Locate the cell with the specified text and output its (X, Y) center coordinate. 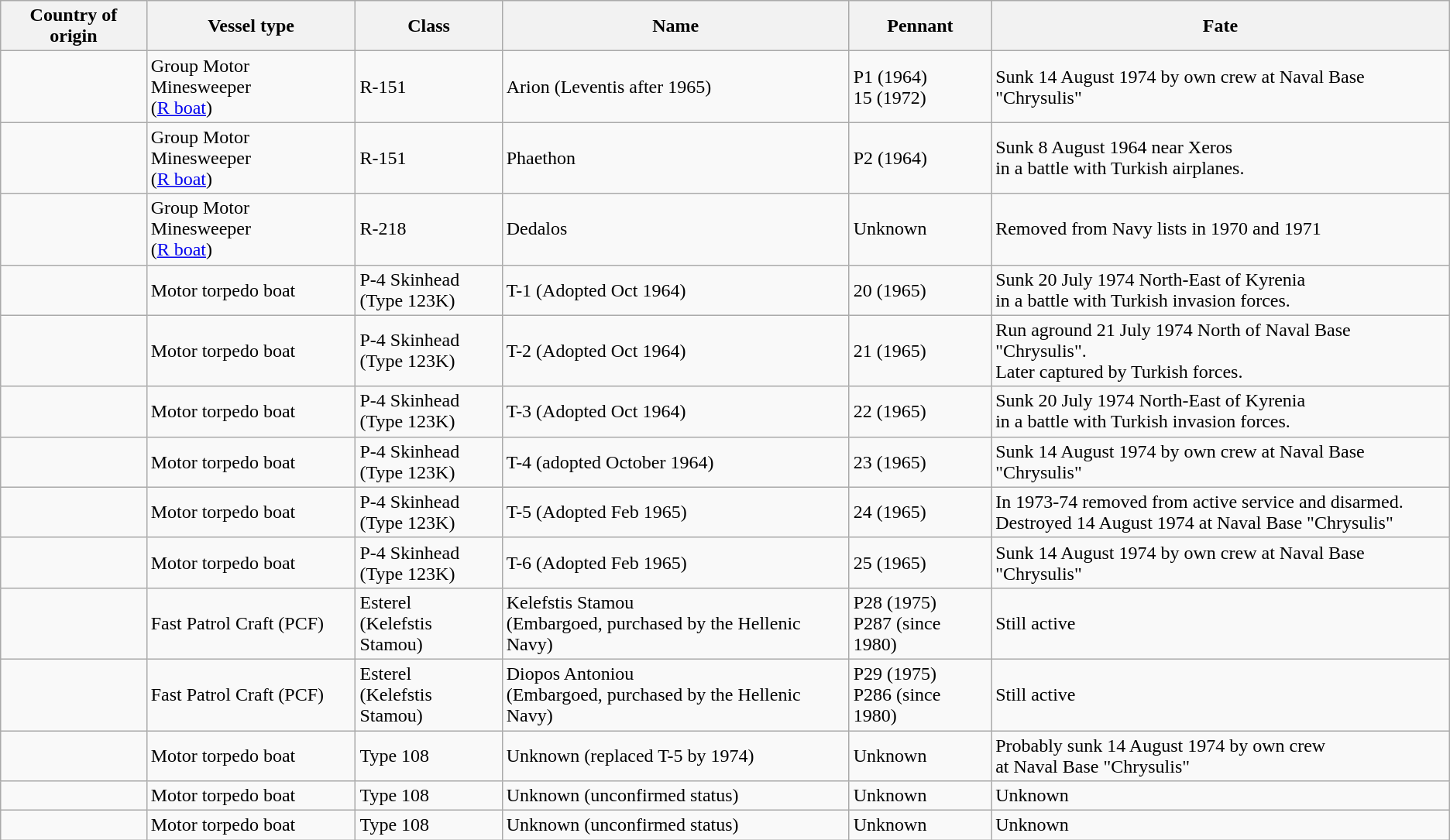
Fate (1221, 26)
Kelefstis Stamou(Embargoed, purchased by the Hellenic Navy) (675, 623)
Arion (Leventis after 1965) (675, 87)
T-5 (Adopted Feb 1965) (675, 513)
Unknown (replaced T-5 by 1974) (675, 756)
T-3 (Adopted Oct 1964) (675, 412)
Pennant (920, 26)
T-4 (adopted October 1964) (675, 461)
P2 (1964) (920, 158)
Diopos Antoniou(Embargoed, purchased by the Hellenic Navy) (675, 694)
R-218 (429, 229)
20 (1965) (920, 290)
Sunk 8 August 1964 near Xerosin a battle with Turkish airplanes. (1221, 158)
22 (1965) (920, 412)
T-2 (Adopted Oct 1964) (675, 351)
In 1973-74 removed from active service and disarmed.Destroyed 14 August 1974 at Naval Base "Chrysulis" (1221, 513)
24 (1965) (920, 513)
Vessel type (251, 26)
Country of origin (74, 26)
Run aground 21 July 1974 North of Naval Base "Chrysulis".Later captured by Turkish forces. (1221, 351)
T-1 (Adopted Oct 1964) (675, 290)
Removed from Navy lists in 1970 and 1971 (1221, 229)
T-6 (Adopted Feb 1965) (675, 562)
Probably sunk 14 August 1974 by own crewat Naval Base "Chrysulis" (1221, 756)
P29 (1975)P286 (since 1980) (920, 694)
Name (675, 26)
P1 (1964)15 (1972) (920, 87)
21 (1965) (920, 351)
25 (1965) (920, 562)
Phaethon (675, 158)
Class (429, 26)
23 (1965) (920, 461)
P28 (1975)P287 (since 1980) (920, 623)
Dedalos (675, 229)
